Capture the cell that displays the provided text and extract its (X, Y) central coordinate. 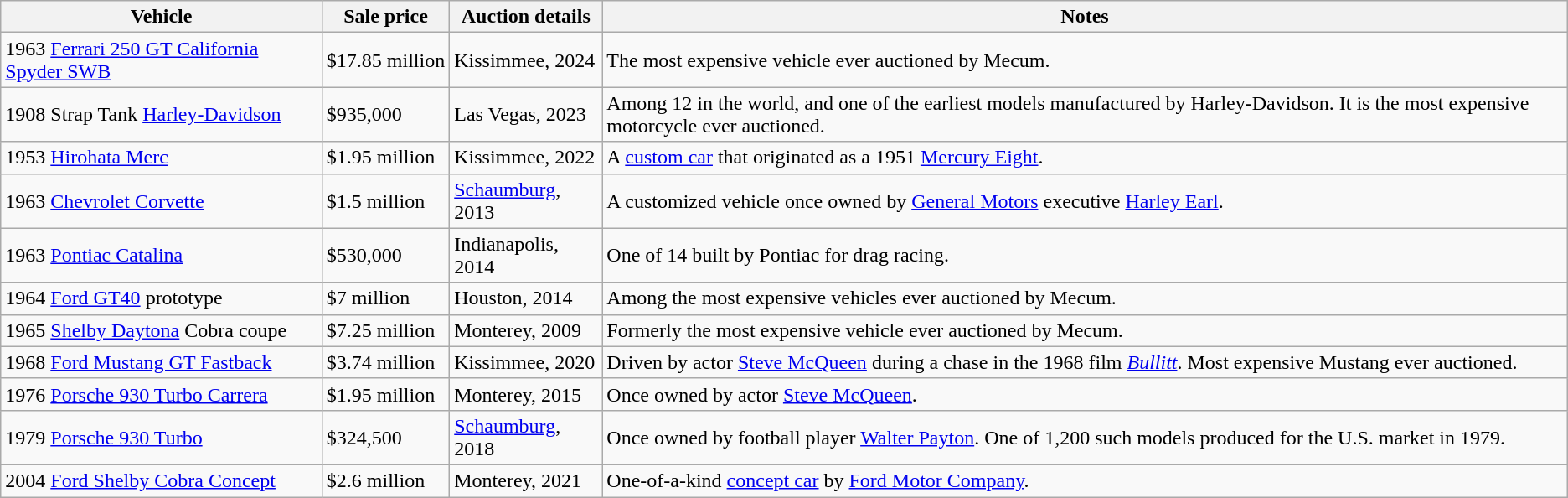
$2.6 million (385, 480)
The most expensive vehicle ever auctioned by Mecum. (1085, 60)
Indianapolis, 2014 (526, 255)
$7.25 million (385, 330)
Monterey, 2021 (526, 480)
1979 Porsche 930 Turbo (162, 438)
Kissimmee, 2020 (526, 362)
Vehicle (162, 17)
Monterey, 2009 (526, 330)
1953 Hirohata Merc (162, 158)
Notes (1085, 17)
1964 Ford GT40 prototype (162, 298)
One-of-a-kind concept car by Ford Motor Company. (1085, 480)
A customized vehicle once owned by General Motors executive Harley Earl. (1085, 201)
Formerly the most expensive vehicle ever auctioned by Mecum. (1085, 330)
$324,500 (385, 438)
1976 Porsche 930 Turbo Carrera (162, 394)
Once owned by actor Steve McQueen. (1085, 394)
$530,000 (385, 255)
Las Vegas, 2023 (526, 114)
$1.5 million (385, 201)
Sale price (385, 17)
Auction details (526, 17)
2004 Ford Shelby Cobra Concept (162, 480)
$3.74 million (385, 362)
$7 million (385, 298)
1963 Ferrari 250 GT California Spyder SWB (162, 60)
Once owned by football player Walter Payton. One of 1,200 such models produced for the U.S. market in 1979. (1085, 438)
Kissimmee, 2024 (526, 60)
Schaumburg, 2013 (526, 201)
Kissimmee, 2022 (526, 158)
A custom car that originated as a 1951 Mercury Eight. (1085, 158)
1908 Strap Tank Harley-Davidson (162, 114)
$17.85 million (385, 60)
One of 14 built by Pontiac for drag racing. (1085, 255)
Among 12 in the world, and one of the earliest models manufactured by Harley-Davidson. It is the most expensive motorcycle ever auctioned. (1085, 114)
Schaumburg, 2018 (526, 438)
1965 Shelby Daytona Cobra coupe (162, 330)
Monterey, 2015 (526, 394)
1963 Chevrolet Corvette (162, 201)
1963 Pontiac Catalina (162, 255)
1968 Ford Mustang GT Fastback (162, 362)
Houston, 2014 (526, 298)
Among the most expensive vehicles ever auctioned by Mecum. (1085, 298)
Driven by actor Steve McQueen during a chase in the 1968 film Bullitt. Most expensive Mustang ever auctioned. (1085, 362)
$935,000 (385, 114)
